Search for the cell housing the specified text and yield its (x, y) center coordinate. 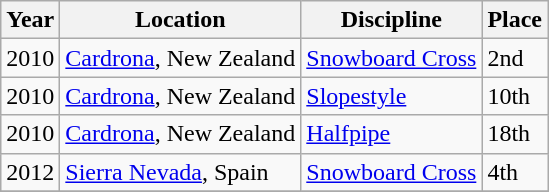
4th (515, 172)
2nd (515, 58)
2012 (30, 172)
Place (515, 20)
Location (180, 20)
10th (515, 96)
Discipline (392, 20)
Year (30, 20)
Sierra Nevada, Spain (180, 172)
Halfpipe (392, 134)
18th (515, 134)
Slopestyle (392, 96)
